Locate the cell with the specified text and output its [x, y] center coordinate. 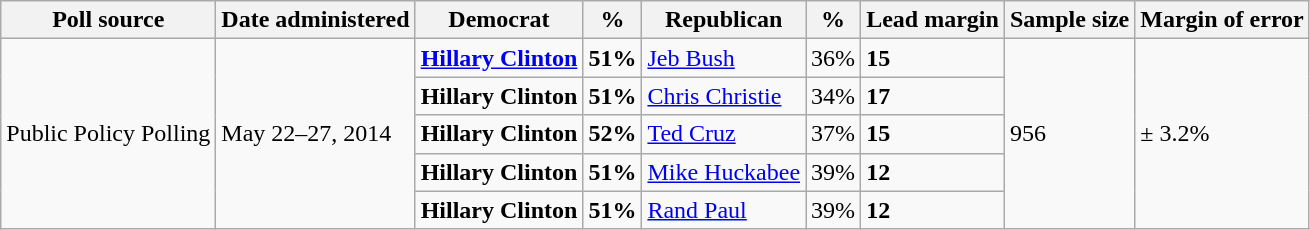
May 22–27, 2014 [316, 134]
Sample size [1069, 20]
Margin of error [1222, 20]
52% [612, 134]
Public Policy Polling [108, 134]
Lead margin [933, 20]
34% [834, 96]
Democrat [499, 20]
Rand Paul [724, 210]
Ted Cruz [724, 134]
37% [834, 134]
17 [933, 96]
± 3.2% [1222, 134]
Date administered [316, 20]
Mike Huckabee [724, 172]
956 [1069, 134]
Republican [724, 20]
Jeb Bush [724, 58]
Poll source [108, 20]
Chris Christie [724, 96]
36% [834, 58]
